For the text-containing cell, return its midpoint in (x, y) coordinate format. 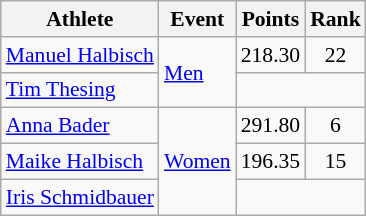
Iris Schmidbauer (80, 197)
22 (336, 55)
Tim Thesing (80, 90)
Points (270, 19)
291.80 (270, 126)
Maike Halbisch (80, 162)
Athlete (80, 19)
Manuel Halbisch (80, 55)
196.35 (270, 162)
218.30 (270, 55)
6 (336, 126)
Rank (336, 19)
15 (336, 162)
Men (198, 72)
Anna Bader (80, 126)
Event (198, 19)
Women (198, 162)
